Detect which cell encompasses the target text, then output its (X, Y) center coordinate. 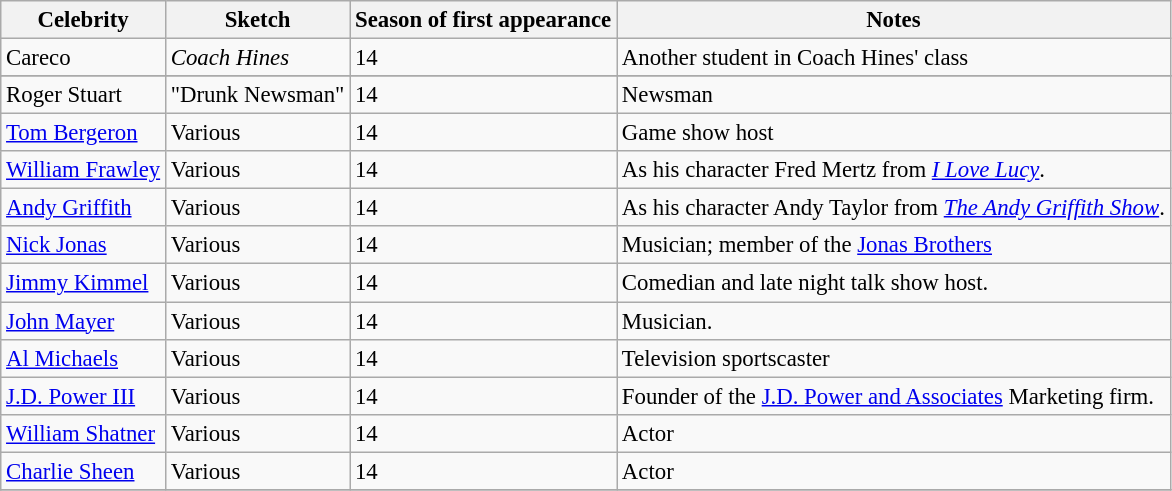
Musician; member of the Jonas Brothers (894, 245)
John Mayer (84, 321)
William Shatner (84, 433)
Another student in Coach Hines' class (894, 58)
William Frawley (84, 170)
J.D. Power III (84, 396)
Roger Stuart (84, 95)
Season of first appearance (484, 20)
Notes (894, 20)
Careco (84, 58)
Celebrity (84, 20)
Sketch (257, 20)
Andy Griffith (84, 208)
As his character Andy Taylor from The Andy Griffith Show. (894, 208)
Musician. (894, 321)
Al Michaels (84, 358)
Comedian and late night talk show host. (894, 283)
Game show host (894, 133)
Coach Hines (257, 58)
Jimmy Kimmel (84, 283)
As his character Fred Mertz from I Love Lucy. (894, 170)
Nick Jonas (84, 245)
Newsman (894, 95)
"Drunk Newsman" (257, 95)
Tom Bergeron (84, 133)
Television sportscaster (894, 358)
Founder of the J.D. Power and Associates Marketing firm. (894, 396)
Charlie Sheen (84, 471)
